Find where the given text appears and provide that cell's center as (X, Y) coordinate. 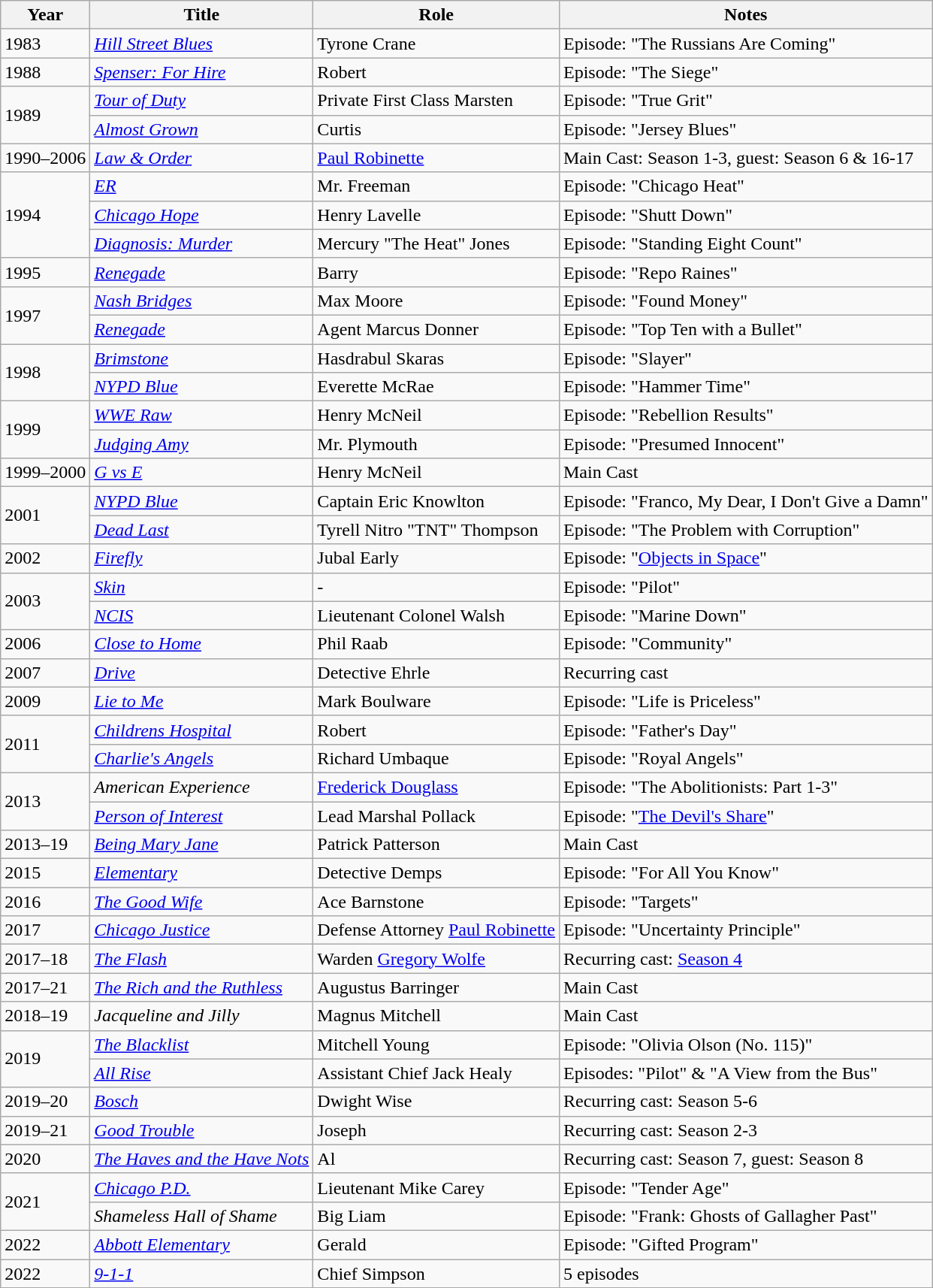
Good Trouble (201, 1130)
Firefly (201, 558)
NCIS (201, 615)
Recurring cast: Season 7, guest: Season 8 (745, 1159)
Episode: "Marine Down" (745, 615)
Chicago Hope (201, 215)
Abbott Elementary (201, 1244)
Joseph (436, 1130)
Jubal Early (436, 558)
Lieutenant Mike Carey (436, 1187)
Episode: "Hammer Time" (745, 387)
Episode: "Tender Age" (745, 1187)
Episode: "Standing Eight Count" (745, 243)
Tour of Duty (201, 101)
1988 (45, 72)
1983 (45, 44)
Skin (201, 587)
Episode: "Life is Priceless" (745, 701)
Recurring cast: Season 4 (745, 959)
Mr. Freeman (436, 186)
2018–19 (45, 1016)
2009 (45, 701)
1990–2006 (45, 158)
Magnus Mitchell (436, 1016)
Brimstone (201, 358)
Tyrone Crane (436, 44)
2015 (45, 873)
Defense Attorney Paul Robinette (436, 930)
Episode: "Found Money" (745, 301)
Hill Street Blues (201, 44)
The Blacklist (201, 1045)
Big Liam (436, 1216)
1997 (45, 315)
Henry Lavelle (436, 215)
1998 (45, 373)
2019–20 (45, 1102)
Assistant Chief Jack Healy (436, 1073)
Jacqueline and Jilly (201, 1016)
Episode: "The Abolitionists: Part 1-3" (745, 787)
2017 (45, 930)
Episodes: "Pilot" & "A View from the Bus" (745, 1073)
Barry (436, 272)
1999 (45, 430)
Mark Boulware (436, 701)
Richard Umbaque (436, 758)
Mr. Plymouth (436, 444)
Almost Grown (201, 129)
Episode: "Franco, My Dear, I Don't Give a Damn" (745, 501)
Role (436, 15)
Episode: "Presumed Innocent" (745, 444)
Frederick Douglass (436, 787)
Main Cast: Season 1-3, guest: Season 6 & 16-17 (745, 158)
Episode: "Gifted Program" (745, 1244)
WWE Raw (201, 416)
Lead Marshal Pollack (436, 815)
2021 (45, 1202)
Chief Simpson (436, 1274)
Episode: "Shutt Down" (745, 215)
Childrens Hospital (201, 730)
Dwight Wise (436, 1102)
Episode: "Uncertainty Principle" (745, 930)
Lieutenant Colonel Walsh (436, 615)
Mitchell Young (436, 1045)
Episode: "For All You Know" (745, 873)
Phil Raab (436, 644)
5 episodes (745, 1274)
2011 (45, 744)
Recurring cast: Season 2-3 (745, 1130)
1995 (45, 272)
Episode: "The Problem with Corruption" (745, 530)
Episode: "The Devil's Share" (745, 815)
Episode: "Rebellion Results" (745, 416)
Episode: "Pilot" (745, 587)
1994 (45, 215)
Shameless Hall of Shame (201, 1216)
Episode: "Frank: Ghosts of Gallagher Past" (745, 1216)
Al (436, 1159)
Warden Gregory Wolfe (436, 959)
2016 (45, 902)
Spenser: For Hire (201, 72)
Paul Robinette (436, 158)
Patrick Patterson (436, 845)
Augustus Barringer (436, 987)
Charlie's Angels (201, 758)
The Rich and the Ruthless (201, 987)
2017–18 (45, 959)
9-1-1 (201, 1274)
Recurring cast (745, 673)
Mercury "The Heat" Jones (436, 243)
Episode: "Father's Day" (745, 730)
Lie to Me (201, 701)
2019–21 (45, 1130)
Episode: "Royal Angels" (745, 758)
Episode: "Jersey Blues" (745, 129)
Nash Bridges (201, 301)
Diagnosis: Murder (201, 243)
Dead Last (201, 530)
- (436, 587)
1989 (45, 115)
Ace Barnstone (436, 902)
Episode: "Slayer" (745, 358)
Episode: "The Russians Are Coming" (745, 44)
2006 (45, 644)
All Rise (201, 1073)
Episode: "Top Ten with a Bullet" (745, 329)
Hasdrabul Skaras (436, 358)
Episode: "Community" (745, 644)
Person of Interest (201, 815)
The Good Wife (201, 902)
2019 (45, 1059)
G vs E (201, 473)
Episode: "Targets" (745, 902)
2020 (45, 1159)
1999–2000 (45, 473)
Agent Marcus Donner (436, 329)
Year (45, 15)
Episode: "Olivia Olson (No. 115)" (745, 1045)
Close to Home (201, 644)
Recurring cast: Season 5-6 (745, 1102)
Title (201, 15)
American Experience (201, 787)
2007 (45, 673)
Max Moore (436, 301)
Judging Amy (201, 444)
2017–21 (45, 987)
Bosch (201, 1102)
2013 (45, 801)
Episode: "Repo Raines" (745, 272)
Elementary (201, 873)
2003 (45, 601)
Curtis (436, 129)
2001 (45, 516)
Drive (201, 673)
Detective Demps (436, 873)
Chicago Justice (201, 930)
Detective Ehrle (436, 673)
Episode: "Objects in Space" (745, 558)
Notes (745, 15)
Episode: "Chicago Heat" (745, 186)
Chicago P.D. (201, 1187)
The Haves and the Have Nots (201, 1159)
ER (201, 186)
Being Mary Jane (201, 845)
The Flash (201, 959)
Captain Eric Knowlton (436, 501)
Episode: "True Grit" (745, 101)
Everette McRae (436, 387)
2002 (45, 558)
Private First Class Marsten (436, 101)
2013–19 (45, 845)
Gerald (436, 1244)
Tyrell Nitro "TNT" Thompson (436, 530)
Law & Order (201, 158)
Episode: "The Siege" (745, 72)
